Return (X, Y) of the center of cell containing provided text 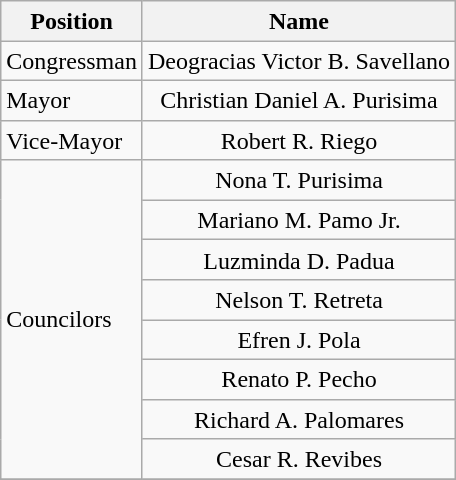
Vice-Mayor (72, 140)
Christian Daniel A. Purisima (298, 100)
Luzminda D. Padua (298, 260)
Nelson T. Retreta (298, 300)
Cesar R. Revibes (298, 459)
Mayor (72, 100)
Position (72, 21)
Councilors (72, 320)
Robert R. Riego (298, 140)
Nona T. Purisima (298, 180)
Deogracias Victor B. Savellano (298, 61)
Renato P. Pecho (298, 379)
Efren J. Pola (298, 340)
Richard A. Palomares (298, 419)
Name (298, 21)
Congressman (72, 61)
Mariano M. Pamo Jr. (298, 220)
